Extract the [x, y] coordinate from the center of the cell holding the provided text.  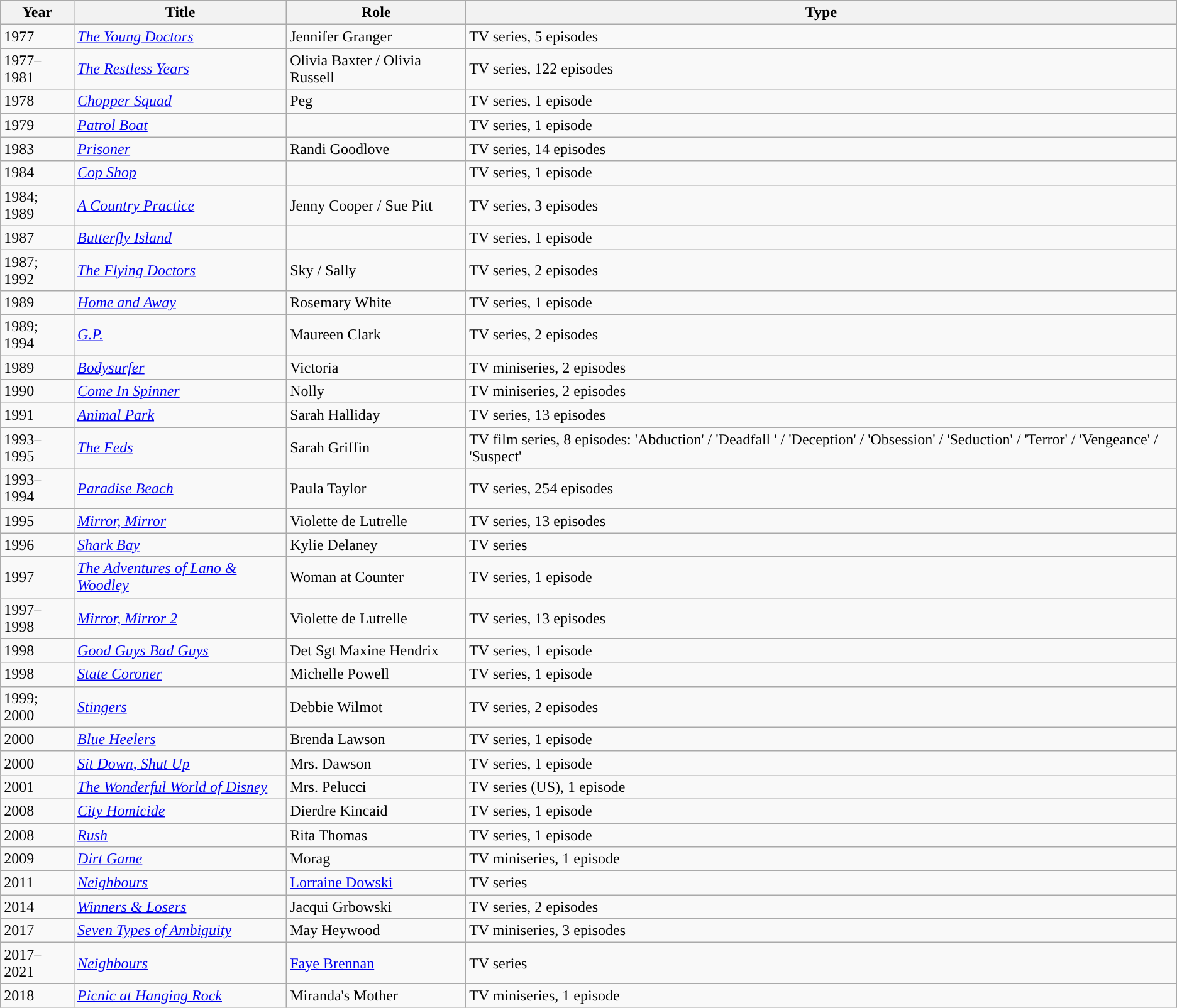
Winners & Losers [180, 907]
Miranda's Mother [376, 995]
1999; 2000 [38, 706]
Debbie Wilmot [376, 706]
1987; 1992 [38, 270]
Dirt Game [180, 859]
2014 [38, 907]
Good Guys Bad Guys [180, 650]
Michelle Powell [376, 674]
City Homicide [180, 811]
Type [821, 13]
Mirror, Mirror 2 [180, 618]
Animal Park [180, 415]
TV series (US), 1 episode [821, 787]
1989; 1994 [38, 334]
A Country Practice [180, 205]
Nolly [376, 392]
1997–1998 [38, 618]
Rush [180, 835]
Mrs. Pelucci [376, 787]
The Wonderful World of Disney [180, 787]
State Coroner [180, 674]
Patrol Boat [180, 125]
Olivia Baxter / Olivia Russell [376, 69]
Rita Thomas [376, 835]
2017–2021 [38, 963]
May Heywood [376, 931]
The Young Doctors [180, 36]
Butterfly Island [180, 238]
TV series, 122 episodes [821, 69]
Picnic at Hanging Rock [180, 995]
1978 [38, 101]
Brenda Lawson [376, 739]
Det Sgt Maxine Hendrix [376, 650]
The Flying Doctors [180, 270]
1996 [38, 545]
Paula Taylor [376, 489]
Faye Brennan [376, 963]
Peg [376, 101]
2017 [38, 931]
Kylie Delaney [376, 545]
Mirror, Mirror [180, 521]
Woman at Counter [376, 577]
1984 [38, 173]
G.P. [180, 334]
Bodysurfer [180, 368]
1983 [38, 149]
2018 [38, 995]
Sarah Griffin [376, 447]
Title [180, 13]
The Restless Years [180, 69]
1997 [38, 577]
Home and Away [180, 302]
Come In Spinner [180, 392]
Paradise Beach [180, 489]
1979 [38, 125]
Mrs. Dawson [376, 763]
TV miniseries, 3 episodes [821, 931]
Morag [376, 859]
Rosemary White [376, 302]
Year [38, 13]
Victoria [376, 368]
The Adventures of Lano & Woodley [180, 577]
TV series, 254 episodes [821, 489]
Chopper Squad [180, 101]
1995 [38, 521]
Jacqui Grbowski [376, 907]
TV series, 5 episodes [821, 36]
Role [376, 13]
1984; 1989 [38, 205]
2011 [38, 883]
Dierdre Kincaid [376, 811]
Sky / Sally [376, 270]
Lorraine Dowski [376, 883]
1977 [38, 36]
2001 [38, 787]
Randi Goodlove [376, 149]
Sit Down, Shut Up [180, 763]
1993–1994 [38, 489]
TV series, 14 episodes [821, 149]
Cop Shop [180, 173]
1993–1995 [38, 447]
TV film series, 8 episodes: 'Abduction' / 'Deadfall ' / 'Deception' / 'Obsession' / 'Seduction' / 'Terror' / 'Vengeance' / 'Suspect' [821, 447]
Jennifer Granger [376, 36]
1987 [38, 238]
1990 [38, 392]
Stingers [180, 706]
1991 [38, 415]
Shark Bay [180, 545]
The Feds [180, 447]
TV series, 3 episodes [821, 205]
Seven Types of Ambiguity [180, 931]
Sarah Halliday [376, 415]
1977–1981 [38, 69]
Prisoner [180, 149]
Blue Heelers [180, 739]
2009 [38, 859]
Jenny Cooper / Sue Pitt [376, 205]
Maureen Clark [376, 334]
